Provide the (X, Y) coordinate of the cell's center where the given text is located.  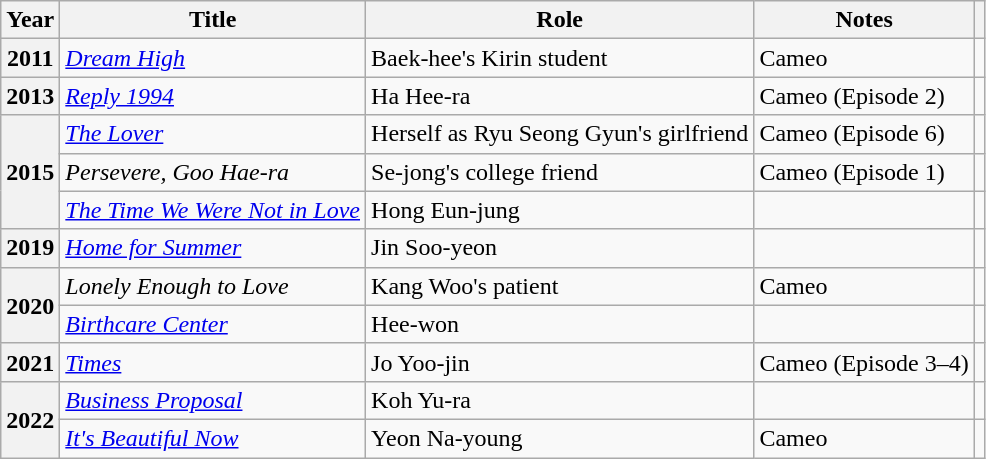
2021 (30, 362)
Jin Soo-yeon (560, 248)
Cameo (Episode 1) (864, 172)
Birthcare Center (213, 324)
Cameo (Episode 2) (864, 96)
Dream High (213, 58)
The Lover (213, 134)
Times (213, 362)
Reply 1994 (213, 96)
Role (560, 20)
2015 (30, 172)
Hong Eun-jung (560, 210)
Kang Woo's patient (560, 286)
2013 (30, 96)
Cameo (Episode 3–4) (864, 362)
Lonely Enough to Love (213, 286)
Ha Hee-ra (560, 96)
Herself as Ryu Seong Gyun's girlfriend (560, 134)
Se-jong's college friend (560, 172)
Jo Yoo-jin (560, 362)
It's Beautiful Now (213, 438)
2019 (30, 248)
The Time We Were Not in Love (213, 210)
2022 (30, 419)
Koh Yu-ra (560, 400)
2020 (30, 305)
Business Proposal (213, 400)
Persevere, Goo Hae-ra (213, 172)
Home for Summer (213, 248)
Hee-won (560, 324)
Title (213, 20)
Baek-hee's Kirin student (560, 58)
2011 (30, 58)
Cameo (Episode 6) (864, 134)
Year (30, 20)
Yeon Na-young (560, 438)
Notes (864, 20)
